Capture the cell that displays the provided text and extract its (x, y) central coordinate. 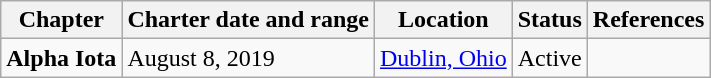
Chapter (62, 20)
References (648, 20)
Charter date and range (248, 20)
Dublin, Ohio (443, 58)
Alpha Iota (62, 58)
Location (443, 20)
Status (550, 20)
August 8, 2019 (248, 58)
Active (550, 58)
